Output the (X, Y) coordinate of the center of the cell containing the given text.  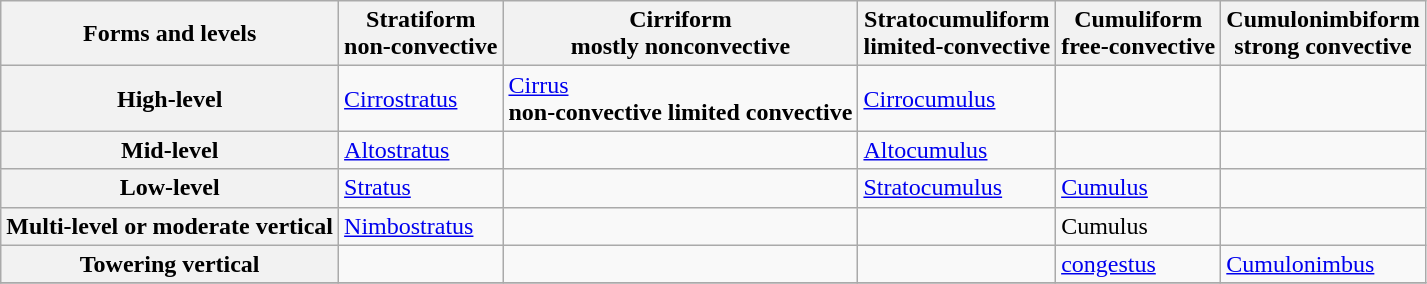
Low-level (170, 188)
Stratus (421, 188)
Stratiform non-convective (421, 34)
Altocumulus (957, 150)
Cumulonimbiform strong convective (1323, 34)
Towering vertical (170, 264)
Multi-level or moderate vertical (170, 226)
Cirriform mostly nonconvective (680, 34)
Stratocumuliform limited-convective (957, 34)
Cumulonimbus (1323, 264)
Cirrus non-convective limited convective (680, 98)
Nimbostratus (421, 226)
Cumuliform free-convective (1138, 34)
Forms and levels (170, 34)
Cirrostratus (421, 98)
Stratocumulus (957, 188)
High-level (170, 98)
Altostratus (421, 150)
Mid-level (170, 150)
Cirrocumulus (957, 98)
congestus (1138, 264)
